Search for the cell housing the specified text and yield its [x, y] center coordinate. 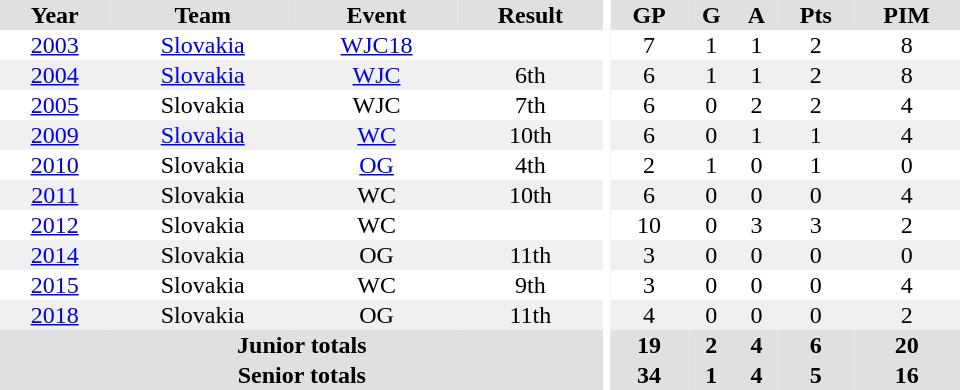
A [757, 15]
Senior totals [302, 375]
2012 [54, 225]
16 [906, 375]
G [712, 15]
2010 [54, 165]
2003 [54, 45]
7 [649, 45]
2005 [54, 105]
10 [649, 225]
2004 [54, 75]
WJC18 [376, 45]
20 [906, 345]
2009 [54, 135]
Year [54, 15]
2018 [54, 315]
Result [530, 15]
Junior totals [302, 345]
4th [530, 165]
6th [530, 75]
PIM [906, 15]
Pts [816, 15]
34 [649, 375]
5 [816, 375]
Event [376, 15]
2011 [54, 195]
Team [202, 15]
GP [649, 15]
19 [649, 345]
2015 [54, 285]
9th [530, 285]
2014 [54, 255]
7th [530, 105]
